Output the (x, y) coordinate of the center of the cell containing the given text.  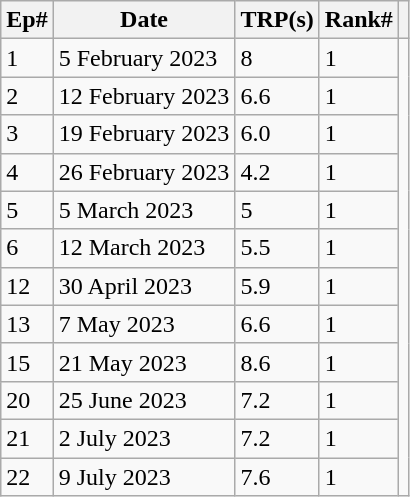
8.6 (277, 362)
8 (277, 58)
21 May 2023 (144, 362)
2 July 2023 (144, 438)
2 (27, 96)
20 (27, 400)
12 February 2023 (144, 96)
5.5 (277, 248)
7.6 (277, 477)
4 (27, 172)
Ep# (27, 20)
30 April 2023 (144, 286)
6.0 (277, 134)
13 (27, 324)
12 March 2023 (144, 248)
15 (27, 362)
6 (27, 248)
5 February 2023 (144, 58)
9 July 2023 (144, 477)
21 (27, 438)
12 (27, 286)
5.9 (277, 286)
4.2 (277, 172)
3 (27, 134)
22 (27, 477)
25 June 2023 (144, 400)
Rank# (358, 20)
Date (144, 20)
19 February 2023 (144, 134)
7 May 2023 (144, 324)
5 March 2023 (144, 210)
26 February 2023 (144, 172)
TRP(s) (277, 20)
